Detect which cell encompasses the target text, then output its [x, y] center coordinate. 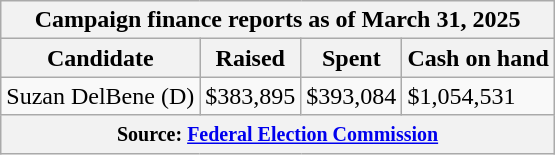
Source: Federal Election Commission [278, 134]
Suzan DelBene (D) [100, 96]
Cash on hand [478, 58]
$383,895 [250, 96]
Campaign finance reports as of March 31, 2025 [278, 20]
Spent [352, 58]
$393,084 [352, 96]
Raised [250, 58]
Candidate [100, 58]
$1,054,531 [478, 96]
